Determine the (x, y) coordinate at the center of the cell enclosing the given text.  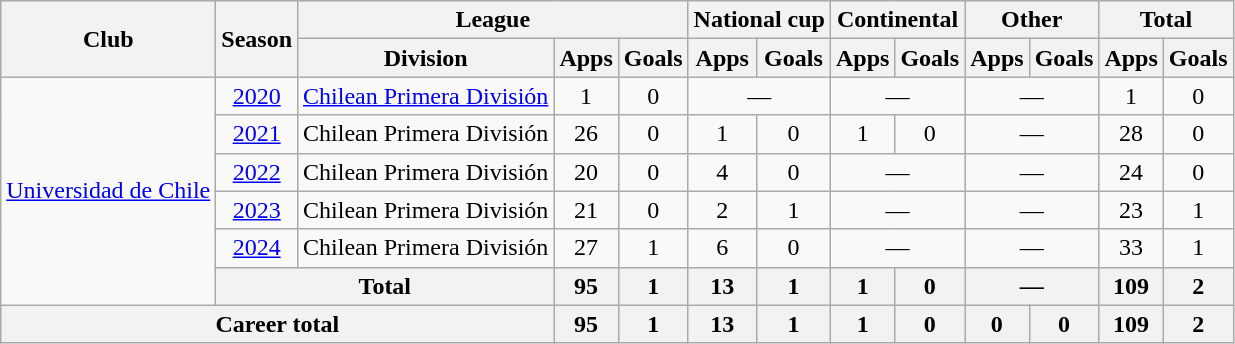
26 (586, 134)
4 (722, 172)
23 (1131, 210)
Career total (278, 324)
League (494, 20)
2023 (257, 210)
20 (586, 172)
24 (1131, 172)
6 (722, 248)
2022 (257, 172)
Division (426, 58)
National cup (759, 20)
2021 (257, 134)
28 (1131, 134)
33 (1131, 248)
21 (586, 210)
Universidad de Chile (108, 191)
27 (586, 248)
2020 (257, 96)
2024 (257, 248)
Club (108, 39)
Season (257, 39)
Other (1032, 20)
Continental (897, 20)
